Return (X, Y) of the center of cell containing provided text 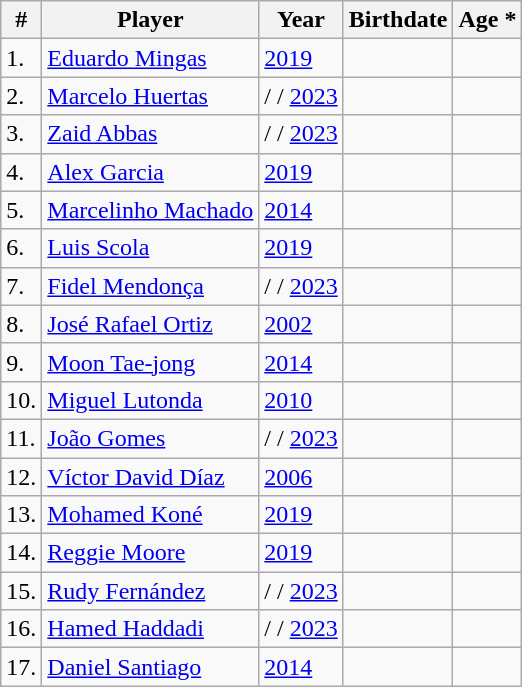
1. (22, 58)
2002 (301, 324)
Year (301, 20)
Reggie Moore (150, 553)
10. (22, 400)
Hamed Haddadi (150, 629)
2010 (301, 400)
João Gomes (150, 438)
16. (22, 629)
Player (150, 20)
Marcelinho Machado (150, 210)
Fidel Mendonça (150, 286)
Alex Garcia (150, 172)
11. (22, 438)
17. (22, 667)
7. (22, 286)
Moon Tae-jong (150, 362)
José Rafael Ortiz (150, 324)
14. (22, 553)
Birthdate (398, 20)
# (22, 20)
Víctor David Díaz (150, 477)
9. (22, 362)
Marcelo Huertas (150, 96)
2006 (301, 477)
Eduardo Mingas (150, 58)
4. (22, 172)
Rudy Fernández (150, 591)
6. (22, 248)
13. (22, 515)
3. (22, 134)
Luis Scola (150, 248)
Miguel Lutonda (150, 400)
12. (22, 477)
8. (22, 324)
15. (22, 591)
2. (22, 96)
Age * (488, 20)
Daniel Santiago (150, 667)
Mohamed Koné (150, 515)
Zaid Abbas (150, 134)
5. (22, 210)
